Determine the [x, y] coordinate at the center of the cell enclosing the given text.  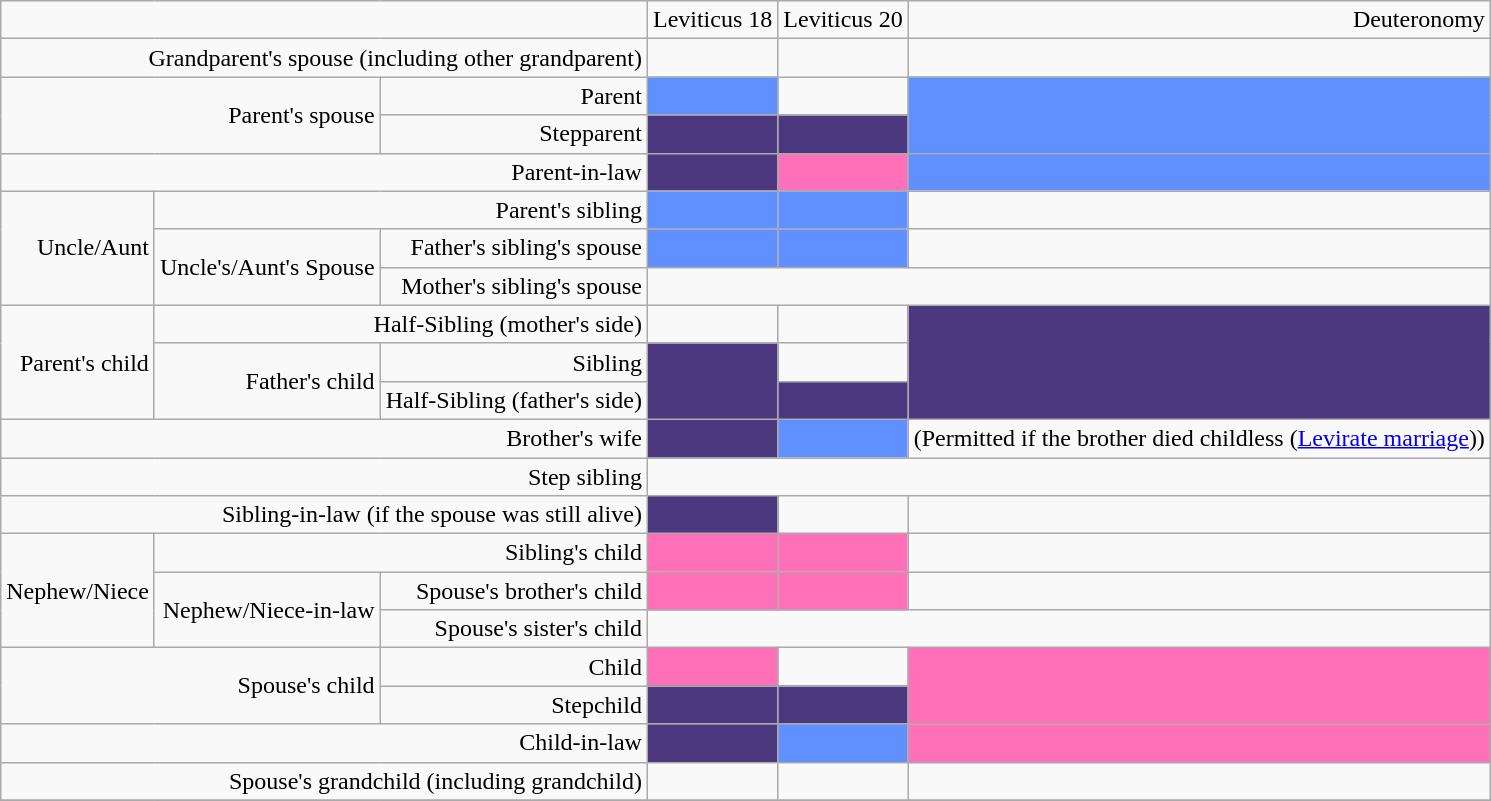
Uncle's/Aunt's Spouse [267, 267]
Half-Sibling (mother's side) [400, 324]
Stepparent [514, 134]
Parent-in-law [324, 172]
Sibling's child [400, 553]
Sibling-in-law (if the spouse was still alive) [324, 515]
Nephew/Niece [78, 591]
(Permitted if the brother died childless (Levirate marriage)) [1199, 438]
Deuteronomy [1199, 20]
Parent's child [78, 362]
Stepchild [514, 705]
Father's sibling's spouse [514, 248]
Leviticus 20 [843, 20]
Spouse's sister's child [514, 629]
Step sibling [324, 477]
Mother's sibling's spouse [514, 286]
Parent [514, 96]
Sibling [514, 362]
Brother's wife [324, 438]
Child [514, 667]
Parent's sibling [400, 210]
Parent's spouse [190, 115]
Half-Sibling (father's side) [514, 400]
Nephew/Niece-in-law [267, 610]
Uncle/Aunt [78, 248]
Grandparent's spouse (including other grandparent) [324, 58]
Spouse's brother's child [514, 591]
Spouse's child [190, 686]
Leviticus 18 [712, 20]
Spouse's grandchild (including grandchild) [324, 781]
Child-in-law [324, 743]
Father's child [267, 381]
